Capture the cell that displays the provided text and extract its [x, y] central coordinate. 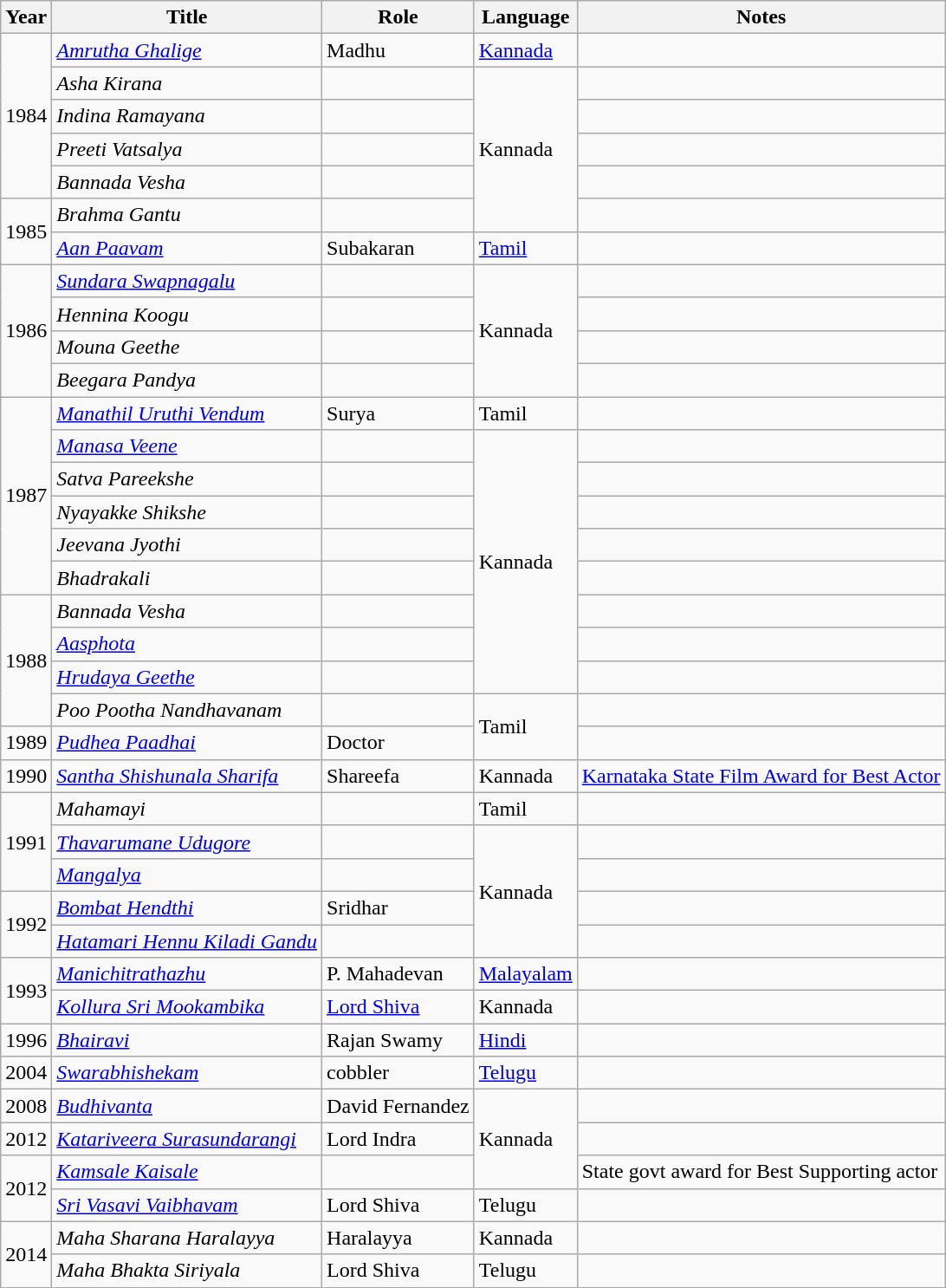
Santha Shishunala Sharifa [187, 776]
Malayalam [525, 974]
cobbler [398, 1073]
Maha Sharana Haralayya [187, 1238]
Katariveera Surasundarangi [187, 1139]
1986 [26, 330]
Beegara Pandya [187, 380]
Nyayakke Shikshe [187, 512]
Hindi [525, 1040]
Title [187, 17]
Amrutha Ghalige [187, 50]
Year [26, 17]
Madhu [398, 50]
1985 [26, 231]
Sri Vasavi Vaibhavam [187, 1205]
Sundara Swapnagalu [187, 281]
1993 [26, 991]
1989 [26, 743]
Surya [398, 413]
Poo Pootha Nandhavanam [187, 710]
Mouna Geethe [187, 347]
Hennina Koogu [187, 314]
Bhairavi [187, 1040]
Brahma Gantu [187, 215]
Hatamari Hennu Kiladi Gandu [187, 940]
Mahamayi [187, 809]
1990 [26, 776]
1996 [26, 1040]
Manichitrathazhu [187, 974]
Manasa Veene [187, 446]
David Fernandez [398, 1106]
2004 [26, 1073]
1991 [26, 842]
Maha Bhakta Siriyala [187, 1271]
Aan Paavam [187, 248]
Jeevana Jyothi [187, 545]
Notes [761, 17]
Karnataka State Film Award for Best Actor [761, 776]
Swarabhishekam [187, 1073]
2014 [26, 1254]
Satva Pareekshe [187, 479]
Thavarumane Udugore [187, 842]
Bhadrakali [187, 578]
Preeti Vatsalya [187, 149]
State govt award for Best Supporting actor [761, 1172]
Role [398, 17]
Aasphota [187, 644]
Shareefa [398, 776]
1988 [26, 660]
Mangalya [187, 875]
2008 [26, 1106]
Doctor [398, 743]
Bombat Hendthi [187, 907]
Haralayya [398, 1238]
Lord Indra [398, 1139]
Indina Ramayana [187, 116]
Hrudaya Geethe [187, 677]
Asha Kirana [187, 83]
Language [525, 17]
Sridhar [398, 907]
P. Mahadevan [398, 974]
Pudhea Paadhai [187, 743]
Manathil Uruthi Vendum [187, 413]
1992 [26, 924]
Kollura Sri Mookambika [187, 1007]
1987 [26, 496]
Budhivanta [187, 1106]
Kamsale Kaisale [187, 1172]
Rajan Swamy [398, 1040]
1984 [26, 116]
Subakaran [398, 248]
